Extract the [X, Y] coordinate from the center of the cell holding the provided text.  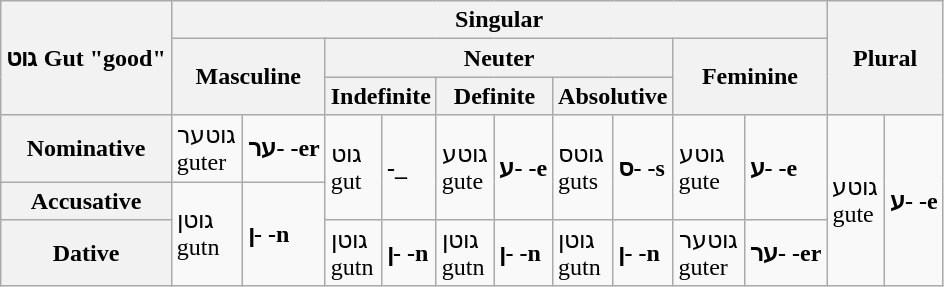
גוטסguts [583, 168]
Dative [86, 254]
Plural [885, 58]
-_ [408, 168]
Feminine [750, 77]
גוט Gut "good" [86, 58]
Definite [494, 96]
Accusative [86, 201]
Indefinite [380, 96]
Singular [499, 20]
Absolutive [613, 96]
גוטgut [353, 168]
Masculine [248, 77]
Nominative [86, 148]
Neuter [499, 58]
ס- -s [643, 168]
